Output the (X, Y) coordinate of the center of the cell containing the given text.  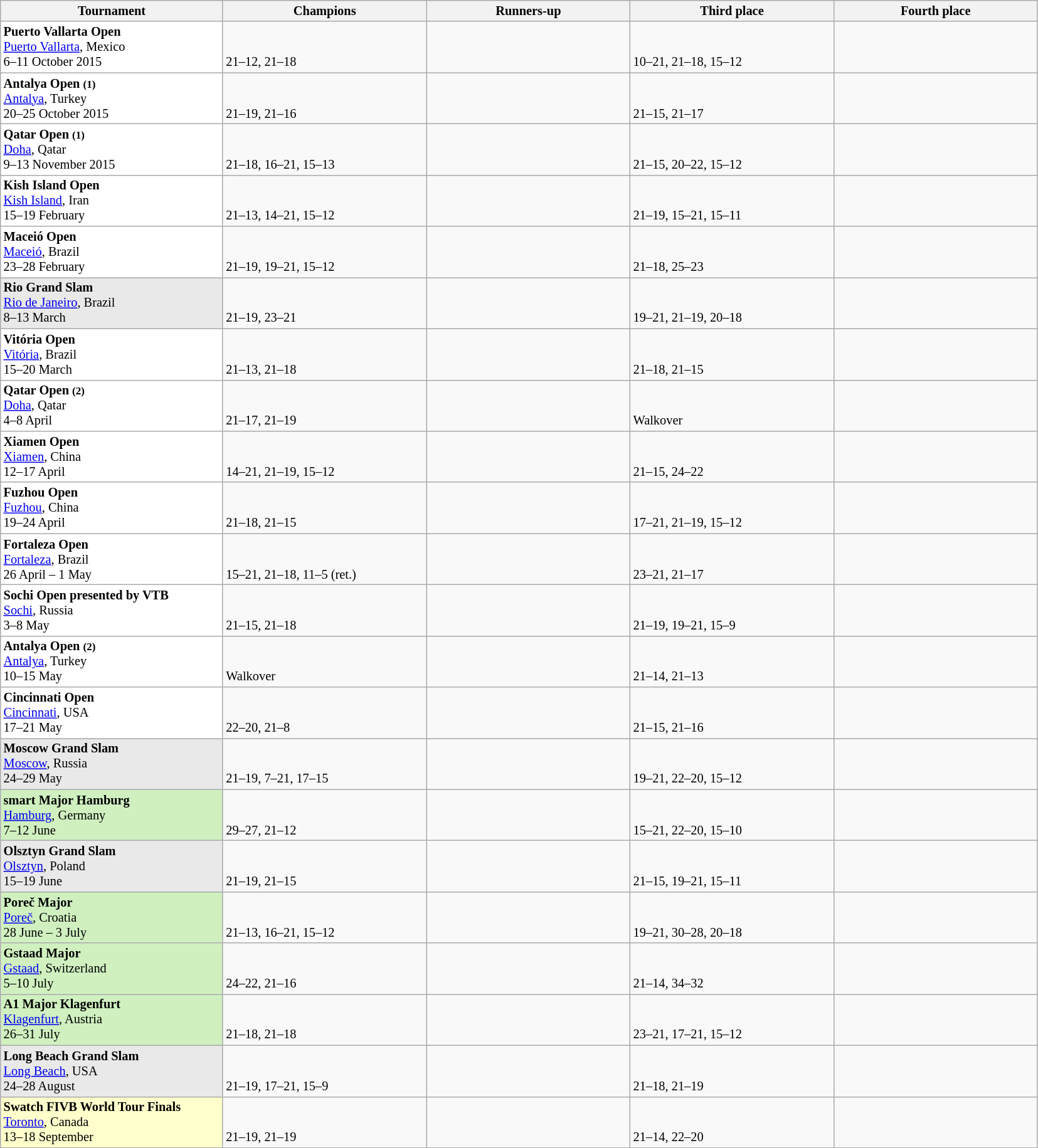
22–20, 21–8 (325, 713)
21–19, 21–19 (325, 1122)
smart Major HamburgHamburg, Germany7–12 June (112, 815)
21–18, 21–19 (733, 1071)
Xiamen OpenXiamen, China12–17 April (112, 456)
21–13, 14–21, 15–12 (325, 201)
15–21, 22–20, 15–10 (733, 815)
21–15, 19–21, 15–11 (733, 866)
Olsztyn Grand SlamOlsztyn, Poland15–19 June (112, 866)
Maceió OpenMaceió, Brazil23–28 February (112, 252)
21–19, 7–21, 17–15 (325, 764)
21–19, 23–21 (325, 303)
21–19, 15–21, 15–11 (733, 201)
Gstaad MajorGstaad, Switzerland5–10 July (112, 969)
23–21, 21–17 (733, 559)
23–21, 17–21, 15–12 (733, 1019)
21–19, 19–21, 15–12 (325, 252)
Antalya Open (1)Antalya, Turkey20–25 October 2015 (112, 98)
Sochi Open presented by VTBSochi, Russia3–8 May (112, 610)
21–15, 21–16 (733, 713)
Antalya Open (2)Antalya, Turkey10–15 May (112, 661)
21–17, 21–19 (325, 406)
21–14, 22–20 (733, 1122)
Vitória OpenVitória, Brazil15–20 March (112, 354)
21–19, 21–15 (325, 866)
Third place (733, 11)
Puerto Vallarta OpenPuerto Vallarta, Mexico6–11 October 2015 (112, 47)
24–22, 21–16 (325, 969)
21–15, 21–17 (733, 98)
Kish Island OpenKish Island, Iran15–19 February (112, 201)
21–13, 16–21, 15–12 (325, 917)
21–15, 24–22 (733, 456)
15–21, 21–18, 11–5 (ret.) (325, 559)
21–19, 17–21, 15–9 (325, 1071)
21–18, 21–18 (325, 1019)
19–21, 22–20, 15–12 (733, 764)
21–18, 16–21, 15–13 (325, 149)
21–14, 34–32 (733, 969)
21–13, 21–18 (325, 354)
Moscow Grand SlamMoscow, Russia24–29 May (112, 764)
19–21, 21–19, 20–18 (733, 303)
19–21, 30–28, 20–18 (733, 917)
Rio Grand SlamRio de Janeiro, Brazil8–13 March (112, 303)
21–18, 25–23 (733, 252)
Fuzhou OpenFuzhou, China19–24 April (112, 508)
21–14, 21–13 (733, 661)
Qatar Open (1)Doha, Qatar9–13 November 2015 (112, 149)
21–15, 20–22, 15–12 (733, 149)
Champions (325, 11)
Fortaleza OpenFortaleza, Brazil26 April – 1 May (112, 559)
A1 Major KlagenfurtKlagenfurt, Austria26–31 July (112, 1019)
Poreč MajorPoreč, Croatia28 June – 3 July (112, 917)
Runners-up (528, 11)
21–12, 21–18 (325, 47)
Fourth place (936, 11)
14–21, 21–19, 15–12 (325, 456)
10–21, 21–18, 15–12 (733, 47)
Long Beach Grand SlamLong Beach, USA24–28 August (112, 1071)
Swatch FIVB World Tour FinalsToronto, Canada13–18 September (112, 1122)
21–19, 19–21, 15–9 (733, 610)
Tournament (112, 11)
Cincinnati OpenCincinnati, USA17–21 May (112, 713)
21–15, 21–18 (325, 610)
29–27, 21–12 (325, 815)
21–19, 21–16 (325, 98)
17–21, 21–19, 15–12 (733, 508)
Qatar Open (2)Doha, Qatar4–8 April (112, 406)
